Extract the [X, Y] coordinate from the center of the cell holding the provided text.  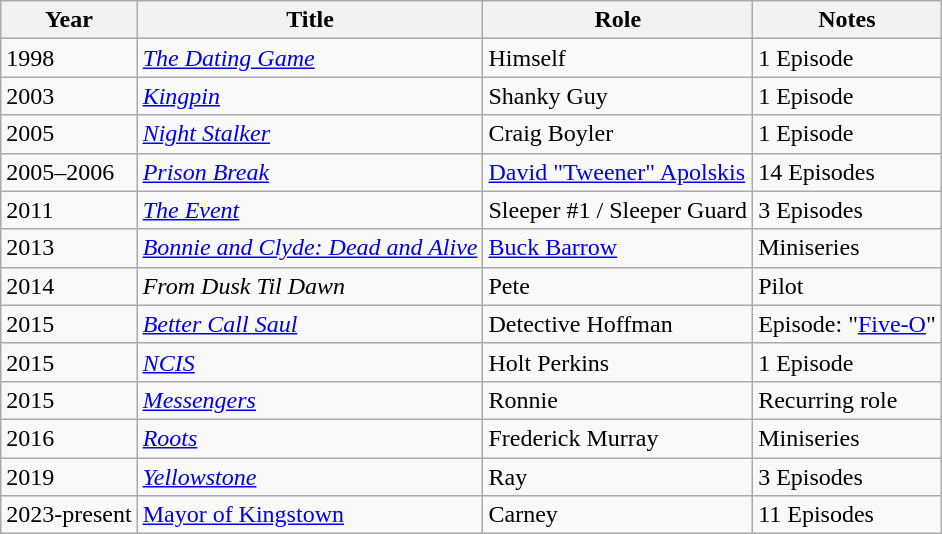
Better Call Saul [310, 324]
Messengers [310, 400]
2019 [69, 477]
Episode: "Five-O" [848, 324]
Frederick Murray [618, 438]
Buck Barrow [618, 248]
2003 [69, 96]
Craig Boyler [618, 134]
Sleeper #1 / Sleeper Guard [618, 210]
Holt Perkins [618, 362]
2005 [69, 134]
Title [310, 20]
Roots [310, 438]
11 Episodes [848, 515]
Shanky Guy [618, 96]
Mayor of Kingstown [310, 515]
Prison Break [310, 172]
Ray [618, 477]
Year [69, 20]
Role [618, 20]
1998 [69, 58]
Pilot [848, 286]
The Event [310, 210]
Pete [618, 286]
2013 [69, 248]
Night Stalker [310, 134]
2011 [69, 210]
Bonnie and Clyde: Dead and Alive [310, 248]
Recurring role [848, 400]
2016 [69, 438]
2023-present [69, 515]
From Dusk Til Dawn [310, 286]
Himself [618, 58]
NCIS [310, 362]
2005–2006 [69, 172]
14 Episodes [848, 172]
Detective Hoffman [618, 324]
2014 [69, 286]
Kingpin [310, 96]
Ronnie [618, 400]
The Dating Game [310, 58]
Yellowstone [310, 477]
David "Tweener" Apolskis [618, 172]
Carney [618, 515]
Notes [848, 20]
